Capture the cell that displays the provided text and extract its [x, y] central coordinate. 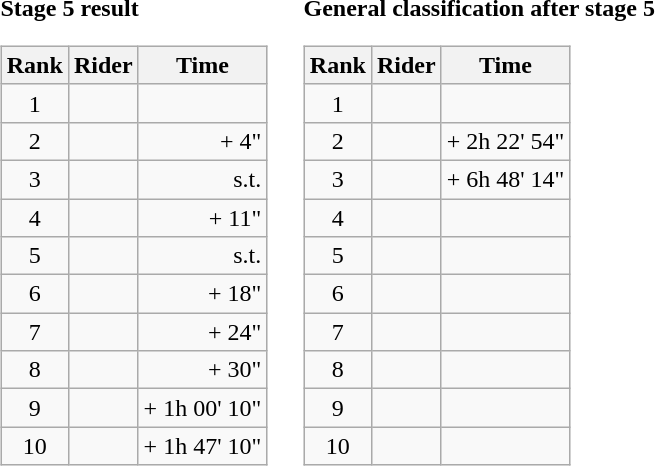
+ 11" [202, 217]
+ 1h 47' 10" [202, 446]
+ 18" [202, 294]
+ 30" [202, 370]
+ 2h 22' 54" [506, 141]
+ 6h 48' 14" [506, 179]
+ 24" [202, 332]
+ 4" [202, 141]
+ 1h 00' 10" [202, 408]
